Return the [x, y] coordinate for the center point of the cell that contains the specified text.  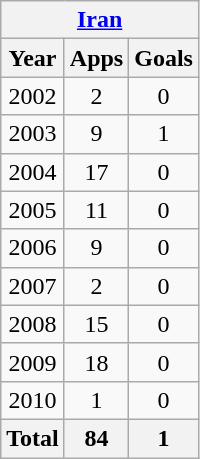
Goals [164, 58]
2007 [33, 286]
11 [96, 210]
17 [96, 172]
Year [33, 58]
18 [96, 362]
Total [33, 438]
2006 [33, 248]
Apps [96, 58]
2009 [33, 362]
2005 [33, 210]
15 [96, 324]
2010 [33, 400]
2004 [33, 172]
2008 [33, 324]
Iran [100, 20]
2002 [33, 96]
2003 [33, 134]
84 [96, 438]
